Detect which cell encompasses the target text, then output its [x, y] center coordinate. 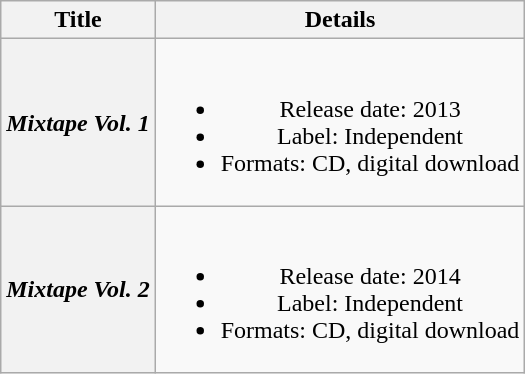
Details [340, 20]
Release date: 2014Label: IndependentFormats: CD, digital download [340, 290]
Release date: 2013Label: IndependentFormats: CD, digital download [340, 122]
Title [78, 20]
Mixtape Vol. 2 [78, 290]
Mixtape Vol. 1 [78, 122]
